For the text-containing cell, return its midpoint in [X, Y] coordinate format. 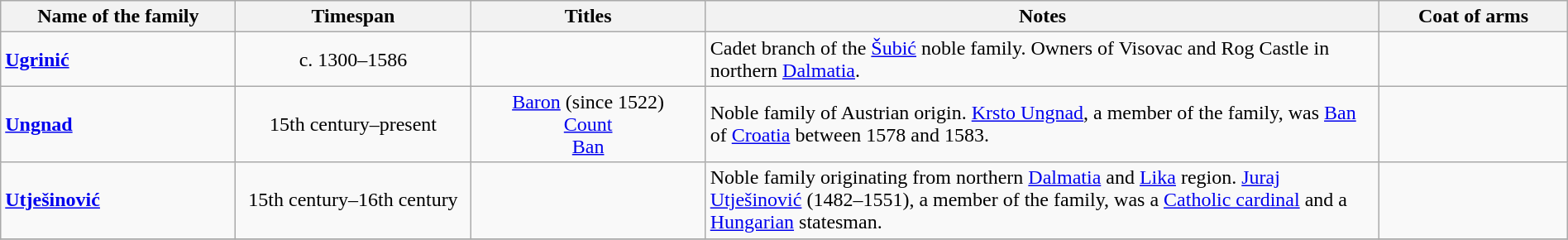
15th century–16th century [353, 200]
Noble family of Austrian origin. Krsto Ungnad, a member of the family, was Ban of Croatia between 1578 and 1583. [1042, 124]
Timespan [353, 17]
15th century–present [353, 124]
Ugrinić [118, 60]
Ungnad [118, 124]
Notes [1042, 17]
c. 1300–1586 [353, 60]
Name of the family [118, 17]
Utješinović [118, 200]
Cadet branch of the Šubić noble family. Owners of Visovac and Rog Castle in northern Dalmatia. [1042, 60]
Coat of arms [1474, 17]
Baron (since 1522)CountBan [588, 124]
Titles [588, 17]
